Detect which cell encompasses the target text, then output its [x, y] center coordinate. 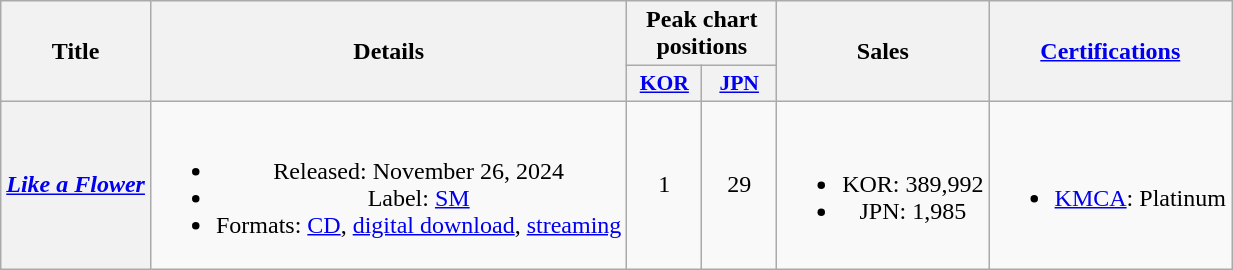
Certifications [1110, 52]
1 [664, 184]
Title [76, 52]
JPN [740, 84]
Sales [883, 52]
KOR: 389,992JPN: 1,985 [883, 184]
KOR [664, 84]
Released: November 26, 2024Label: SMFormats: CD, digital download, streaming [388, 184]
Details [388, 52]
29 [740, 184]
Like a Flower [76, 184]
KMCA: Platinum [1110, 184]
Peak chart positions [702, 34]
